Provide the (x, y) coordinate of the cell's center where the given text is located.  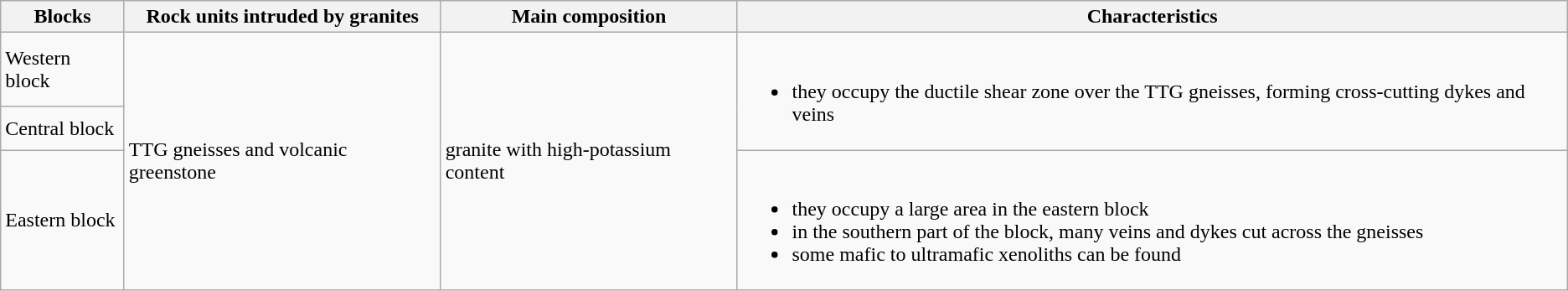
Eastern block (63, 220)
Main composition (589, 17)
Characteristics (1153, 17)
TTG gneisses and volcanic greenstone (282, 161)
they occupy the ductile shear zone over the TTG gneisses, forming cross-cutting dykes and veins (1153, 91)
Blocks (63, 17)
Central block (63, 128)
Western block (63, 70)
Rock units intruded by granites (282, 17)
granite with high-potassium content (589, 161)
